Locate the cell with the specified text and output its [x, y] center coordinate. 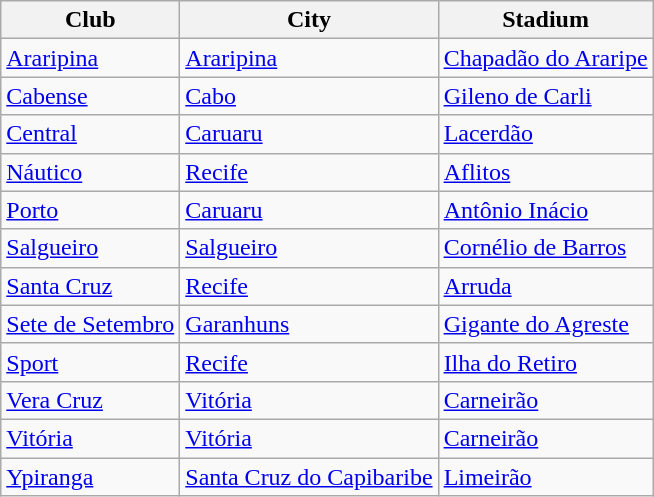
Limeirão [546, 477]
Santa Cruz [90, 286]
Antônio Inácio [546, 210]
Garanhuns [309, 324]
Vera Cruz [90, 400]
Aflitos [546, 172]
Lacerdão [546, 134]
Central [90, 134]
Náutico [90, 172]
Sport [90, 362]
Sete de Setembro [90, 324]
Cabense [90, 96]
Gileno de Carli [546, 96]
Arruda [546, 286]
Ypiranga [90, 477]
Chapadão do Araripe [546, 58]
Ilha do Retiro [546, 362]
Gigante do Agreste [546, 324]
Cabo [309, 96]
Cornélio de Barros [546, 248]
Porto [90, 210]
Stadium [546, 20]
Santa Cruz do Capibaribe [309, 477]
Club [90, 20]
City [309, 20]
